Return the [x, y] coordinate for the center point of the cell that contains the specified text.  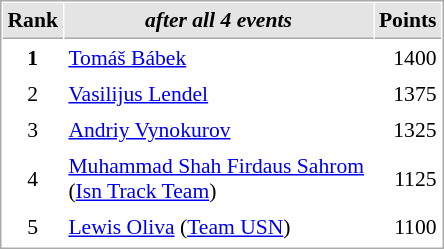
Rank [32, 21]
1125 [408, 178]
Points [408, 21]
Tomáš Bábek [218, 57]
5 [32, 227]
3 [32, 129]
after all 4 events [218, 21]
1400 [408, 57]
Muhammad Shah Firdaus Sahrom (Isn Track Team) [218, 178]
1 [32, 57]
2 [32, 93]
Andriy Vynokurov [218, 129]
1325 [408, 129]
Vasilijus Lendel [218, 93]
1100 [408, 227]
Lewis Oliva (Team USN) [218, 227]
1375 [408, 93]
4 [32, 178]
